Identify which cell holds the provided text, then report its [X, Y] central coordinate. 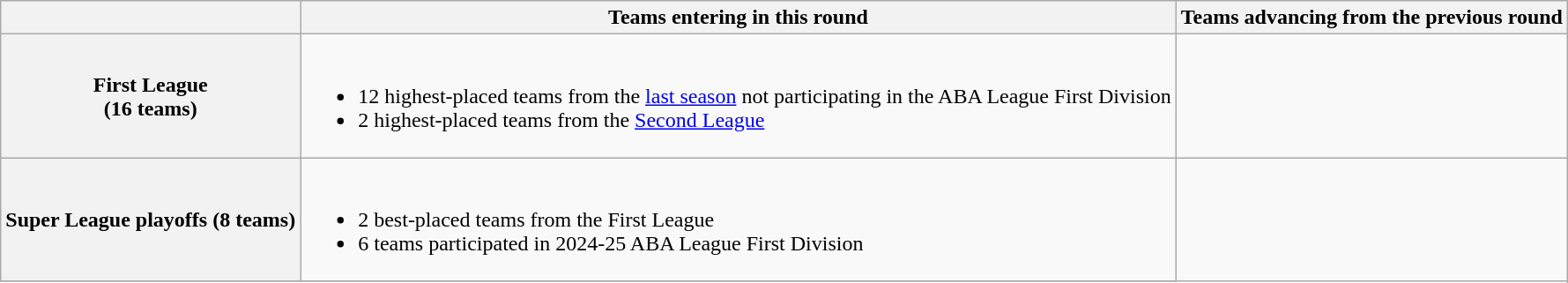
Teams entering in this round [739, 18]
First League(16 teams) [151, 96]
Teams advancing from the previous round [1371, 18]
Super League playoffs (8 teams) [151, 220]
12 highest-placed teams from the last season not participating in the ABA League First Division2 highest-placed teams from the Second League [739, 96]
2 best-placed teams from the First League6 teams participated in 2024-25 ABA League First Division [739, 220]
